Capture the cell that displays the provided text and extract its (x, y) central coordinate. 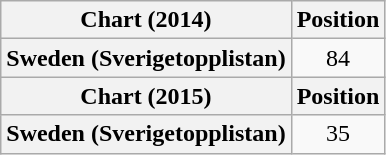
Chart (2014) (146, 20)
84 (338, 58)
35 (338, 134)
Chart (2015) (146, 96)
